Detect which cell encompasses the target text, then output its (X, Y) center coordinate. 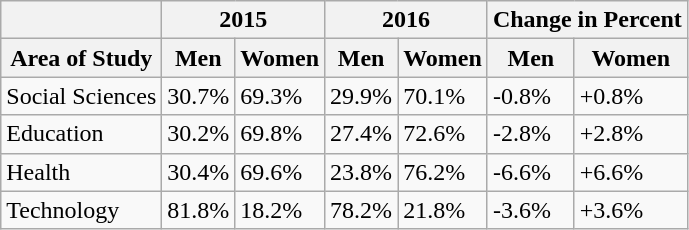
18.2% (280, 210)
+0.8% (630, 96)
Change in Percent (587, 20)
-0.8% (530, 96)
-3.6% (530, 210)
2015 (244, 20)
27.4% (362, 134)
78.2% (362, 210)
+6.6% (630, 172)
72.6% (443, 134)
+3.6% (630, 210)
69.3% (280, 96)
30.2% (198, 134)
76.2% (443, 172)
69.8% (280, 134)
69.6% (280, 172)
Social Sciences (82, 96)
30.4% (198, 172)
21.8% (443, 210)
23.8% (362, 172)
-6.6% (530, 172)
+2.8% (630, 134)
29.9% (362, 96)
Technology (82, 210)
81.8% (198, 210)
Area of Study (82, 58)
-2.8% (530, 134)
2016 (406, 20)
30.7% (198, 96)
70.1% (443, 96)
Health (82, 172)
Education (82, 134)
